Return (X, Y) of the center of cell containing provided text 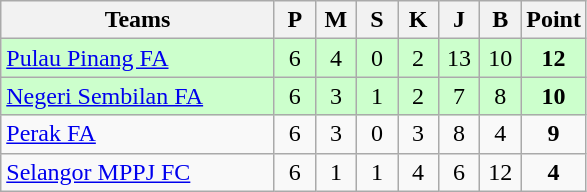
B (500, 20)
K (418, 20)
Negeri Sembilan FA (138, 96)
S (376, 20)
Point (554, 20)
13 (460, 58)
Perak FA (138, 134)
7 (460, 96)
J (460, 20)
Pulau Pinang FA (138, 58)
9 (554, 134)
P (294, 20)
Teams (138, 20)
M (336, 20)
Selangor MPPJ FC (138, 172)
